Find where the given text appears and provide that cell's center as (x, y) coordinate. 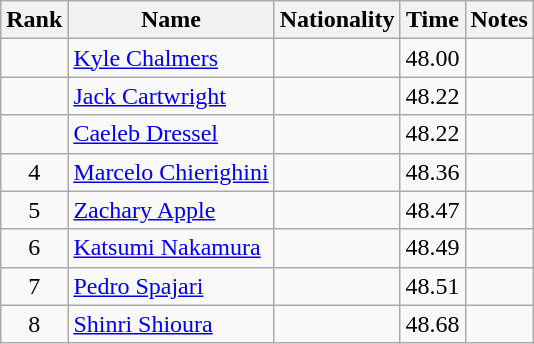
48.68 (432, 324)
Notes (499, 20)
Shinri Shioura (171, 324)
Marcelo Chierighini (171, 172)
Rank (34, 20)
8 (34, 324)
Caeleb Dressel (171, 134)
5 (34, 210)
Katsumi Nakamura (171, 248)
Kyle Chalmers (171, 58)
Time (432, 20)
Nationality (337, 20)
6 (34, 248)
48.51 (432, 286)
48.47 (432, 210)
Zachary Apple (171, 210)
7 (34, 286)
4 (34, 172)
Pedro Spajari (171, 286)
Name (171, 20)
48.36 (432, 172)
48.00 (432, 58)
Jack Cartwright (171, 96)
48.49 (432, 248)
